Identify which cell holds the provided text, then report its (x, y) central coordinate. 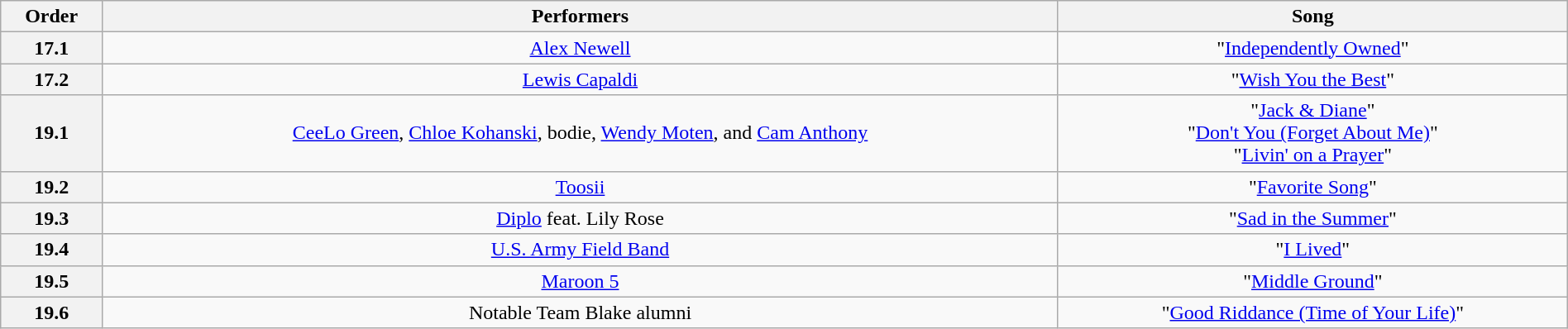
"Sad in the Summer" (1312, 218)
Diplo feat. Lily Rose (581, 218)
Song (1312, 17)
"I Lived" (1312, 250)
Toosii (581, 187)
"Middle Ground" (1312, 281)
U.S. Army Field Band (581, 250)
19.1 (51, 133)
Order (51, 17)
Lewis Capaldi (581, 79)
"Favorite Song" (1312, 187)
"Jack & Diane" "Don't You (Forget About Me)" "Livin' on a Prayer" (1312, 133)
Performers (581, 17)
"Wish You the Best" (1312, 79)
17.2 (51, 79)
19.5 (51, 281)
19.3 (51, 218)
Notable Team Blake alumni (581, 312)
"Independently Owned" (1312, 48)
CeeLo Green, Chloe Kohanski, bodie, Wendy Moten, and Cam Anthony (581, 133)
19.2 (51, 187)
Maroon 5 (581, 281)
Alex Newell (581, 48)
"Good Riddance (Time of Your Life)" (1312, 312)
19.4 (51, 250)
19.6 (51, 312)
17.1 (51, 48)
